Provide the (x, y) coordinate of the cell's center where the given text is located.  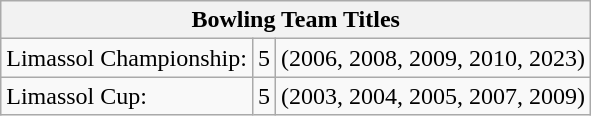
Bowling Team Titles (296, 20)
Limassol Cup: (127, 96)
(2003, 2004, 2005, 2007, 2009) (434, 96)
(2006, 2008, 2009, 2010, 2023) (434, 58)
Limassol Championship: (127, 58)
